Extract the [x, y] coordinate from the center of the cell holding the provided text.  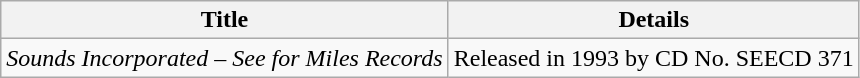
Released in 1993 by CD No. SEECD 371 [654, 58]
Title [224, 20]
Details [654, 20]
Sounds Incorporated – See for Miles Records [224, 58]
